Detect which cell encompasses the target text, then output its [x, y] center coordinate. 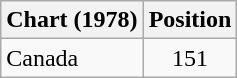
Chart (1978) [72, 20]
Canada [72, 58]
151 [190, 58]
Position [190, 20]
